Scan for the cell matching the given text and deliver its (X, Y) coordinate at center. 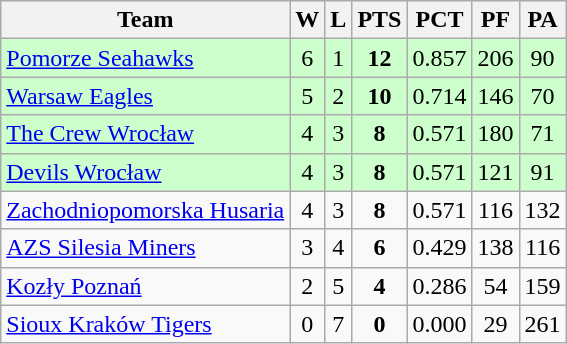
206 (496, 58)
29 (496, 324)
PA (542, 20)
159 (542, 286)
121 (496, 172)
261 (542, 324)
Kozły Poznań (146, 286)
10 (380, 96)
91 (542, 172)
Zachodniopomorska Husaria (146, 210)
0.286 (440, 286)
54 (496, 286)
7 (338, 324)
146 (496, 96)
Devils Wrocław (146, 172)
PF (496, 20)
Pomorze Seahawks (146, 58)
PTS (380, 20)
AZS Silesia Miners (146, 248)
12 (380, 58)
132 (542, 210)
0.857 (440, 58)
180 (496, 134)
138 (496, 248)
Sioux Kraków Tigers (146, 324)
L (338, 20)
PCT (440, 20)
70 (542, 96)
0.429 (440, 248)
90 (542, 58)
71 (542, 134)
W (308, 20)
0.714 (440, 96)
0.000 (440, 324)
Team (146, 20)
Warsaw Eagles (146, 96)
The Crew Wrocław (146, 134)
1 (338, 58)
